Search for the cell housing the specified text and yield its [X, Y] center coordinate. 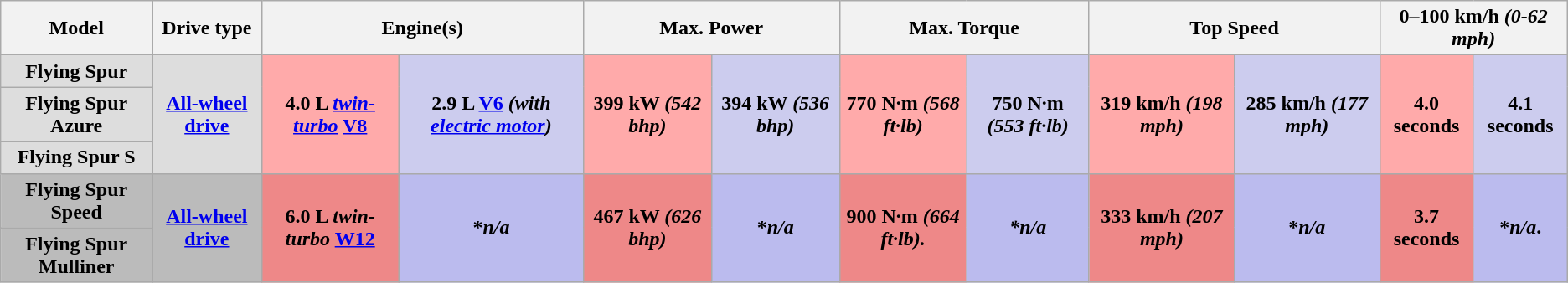
Top Speed [1235, 28]
Drive type [207, 28]
2.9 L V6 (with electric motor) [491, 114]
*n/a. [1520, 228]
750 N·m (553 ft·lb) [1028, 114]
0–100 km/h (0-62 mph) [1473, 28]
394 kW (536 bhp) [776, 114]
770 N·m (568 ft·lb) [903, 114]
Flying Spur Mulliner [77, 255]
4.0 seconds [1426, 114]
Flying Spur [77, 71]
319 km/h (198 mph) [1161, 114]
467 kW (626 bhp) [647, 228]
900 N·m (664 ft·lb). [903, 228]
Flying Spur Azure [77, 114]
285 km/h (177 mph) [1307, 114]
4.0 L twin-turbo V8 [330, 114]
4.1 seconds [1520, 114]
Flying Spur S [77, 157]
6.0 L twin-turbo W12 [330, 228]
Flying Spur Speed [77, 201]
3.7 seconds [1426, 228]
Model [77, 28]
Engine(s) [422, 28]
399 kW (542 bhp) [647, 114]
333 km/h (207 mph) [1161, 228]
Max. Torque [964, 28]
Max. Power [711, 28]
